Detect which cell encompasses the target text, then output its [x, y] center coordinate. 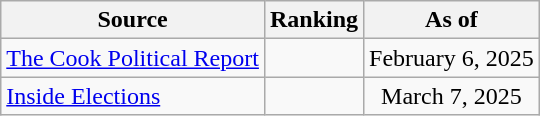
Source [133, 20]
As of [452, 20]
Ranking [314, 20]
Inside Elections [133, 96]
February 6, 2025 [452, 58]
The Cook Political Report [133, 58]
March 7, 2025 [452, 96]
